Scan for the cell matching the given text and deliver its [x, y] coordinate at center. 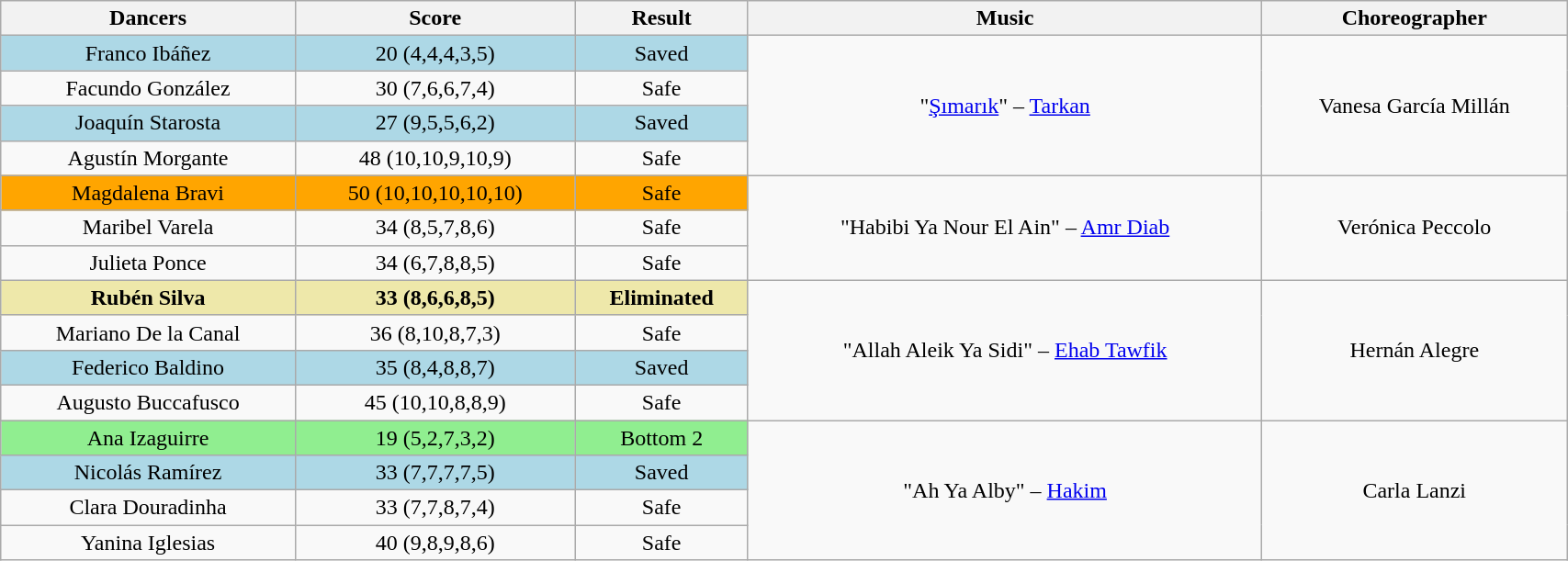
Mariano De la Canal [149, 332]
27 (9,5,5,6,2) [435, 123]
34 (8,5,7,8,6) [435, 228]
Agustín Morgante [149, 158]
40 (9,8,9,8,6) [435, 543]
20 (4,4,4,3,5) [435, 53]
33 (7,7,7,7,5) [435, 473]
Magdalena Bravi [149, 193]
Choreographer [1415, 18]
"Allah Aleik Ya Sidi" – Ehab Tawfik [1005, 350]
33 (8,6,6,8,5) [435, 297]
Julieta Ponce [149, 263]
Maribel Varela [149, 228]
Dancers [149, 18]
Clara Douradinha [149, 508]
Eliminated [661, 297]
30 (7,6,6,7,4) [435, 88]
Franco Ibáñez [149, 53]
48 (10,10,9,10,9) [435, 158]
Rubén Silva [149, 297]
Augusto Buccafusco [149, 402]
Verónica Peccolo [1415, 228]
Carla Lanzi [1415, 490]
Nicolás Ramírez [149, 473]
Hernán Alegre [1415, 350]
19 (5,2,7,3,2) [435, 438]
"Ah Ya Alby" – Hakim [1005, 490]
Ana Izaguirre [149, 438]
45 (10,10,8,8,9) [435, 402]
Bottom 2 [661, 438]
35 (8,4,8,8,7) [435, 367]
"Şımarık" – Tarkan [1005, 106]
34 (6,7,8,8,5) [435, 263]
"Habibi Ya Nour El Ain" – Amr Diab [1005, 228]
33 (7,7,8,7,4) [435, 508]
Joaquín Starosta [149, 123]
50 (10,10,10,10,10) [435, 193]
Score [435, 18]
Federico Baldino [149, 367]
Music [1005, 18]
Result [661, 18]
Vanesa García Millán [1415, 106]
Yanina Iglesias [149, 543]
Facundo González [149, 88]
36 (8,10,8,7,3) [435, 332]
